Search for the cell housing the specified text and yield its [x, y] center coordinate. 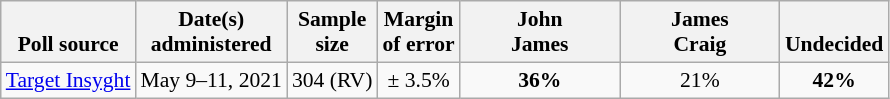
JohnJames [540, 32]
Poll source [68, 32]
36% [540, 80]
Undecided [834, 32]
Samplesize [332, 32]
May 9–11, 2021 [210, 80]
Target Insyght [68, 80]
21% [700, 80]
Date(s)administered [210, 32]
± 3.5% [418, 80]
42% [834, 80]
304 (RV) [332, 80]
JamesCraig [700, 32]
Marginof error [418, 32]
